Extract the (X, Y) coordinate from the center of the cell holding the provided text.  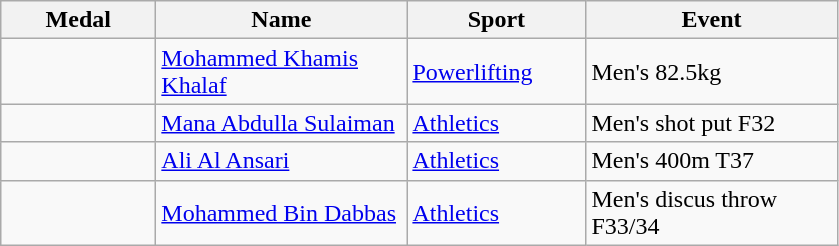
Mohammed Khamis Khalaf (282, 72)
Powerlifting (496, 72)
Men's 82.5kg (712, 72)
Sport (496, 20)
Event (712, 20)
Medal (78, 20)
Name (282, 20)
Men's 400m T37 (712, 161)
Mohammed Bin Dabbas (282, 212)
Mana Abdulla Sulaiman (282, 123)
Men's shot put F32 (712, 123)
Men's discus throw F33/34 (712, 212)
Ali Al Ansari (282, 161)
